Find where the given text appears and provide that cell's center as [X, Y] coordinate. 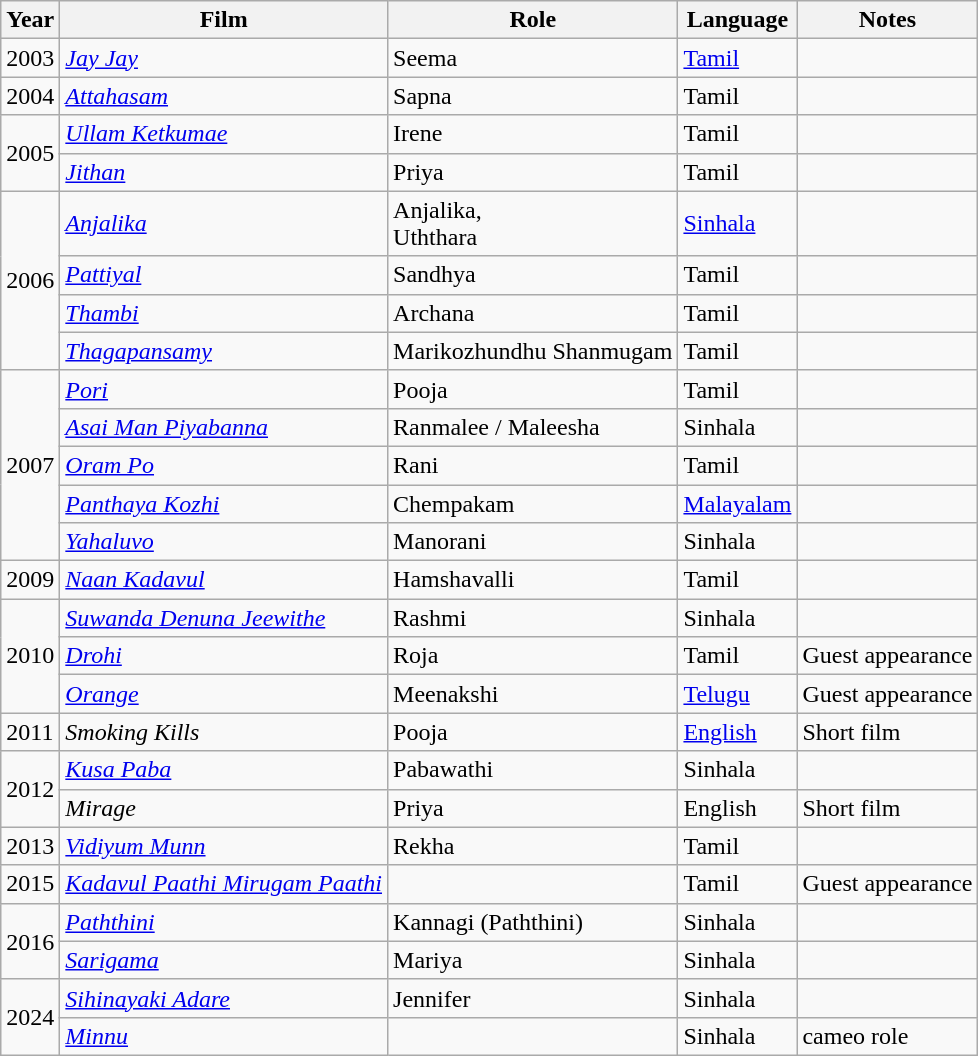
Kannagi (Paththini) [533, 922]
2009 [30, 580]
Paththini [224, 922]
Year [30, 20]
2010 [30, 656]
Minnu [224, 1036]
Marikozhundhu Shanmugam [533, 351]
2024 [30, 1017]
Sandhya [533, 275]
Mirage [224, 808]
Drohi [224, 656]
Irene [533, 134]
Orange [224, 694]
Naan Kadavul [224, 580]
Attahasam [224, 96]
Jennifer [533, 998]
2003 [30, 58]
Asai Man Piyabanna [224, 427]
2006 [30, 280]
Hamshavalli [533, 580]
Rekha [533, 846]
2007 [30, 465]
Rani [533, 465]
Sapna [533, 96]
Manorani [533, 542]
Suwanda Denuna Jeewithe [224, 618]
Ranmalee / Maleesha [533, 427]
Language [738, 20]
Kadavul Paathi Mirugam Paathi [224, 884]
Thambi [224, 313]
2005 [30, 153]
2011 [30, 732]
2012 [30, 789]
Role [533, 20]
Smoking Kills [224, 732]
Chempakam [533, 503]
Thagapansamy [224, 351]
Jay Jay [224, 58]
Mariya [533, 960]
Notes [888, 20]
Archana [533, 313]
Rashmi [533, 618]
Vidiyum Munn [224, 846]
Pori [224, 389]
Kusa Paba [224, 770]
Anjalika,Uththara [533, 224]
2015 [30, 884]
Malayalam [738, 503]
2004 [30, 96]
Anjalika [224, 224]
Jithan [224, 172]
Roja [533, 656]
Oram Po [224, 465]
Telugu [738, 694]
2013 [30, 846]
cameo role [888, 1036]
Panthaya Kozhi [224, 503]
Yahaluvo [224, 542]
2016 [30, 941]
Pabawathi [533, 770]
Ullam Ketkumae [224, 134]
Film [224, 20]
Pattiyal [224, 275]
Meenakshi [533, 694]
Sarigama [224, 960]
Seema [533, 58]
Sihinayaki Adare [224, 998]
